Identify which cell holds the provided text, then report its (X, Y) central coordinate. 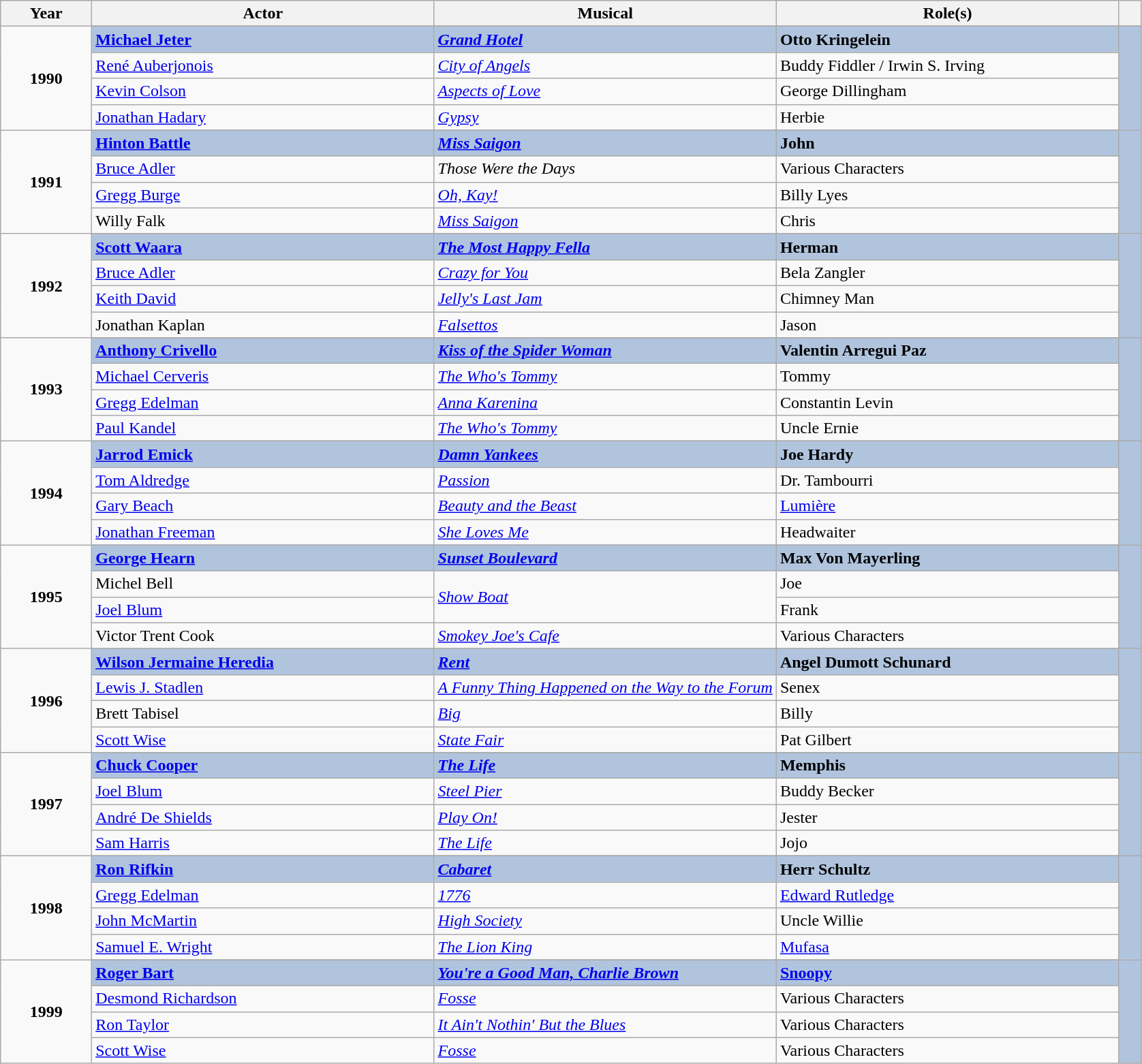
Kevin Colson (263, 91)
The Most Happy Fella (605, 247)
1776 (605, 895)
Lumière (947, 506)
Jarrod Emick (263, 454)
Willy Falk (263, 221)
Samuel E. Wright (263, 947)
Hinton Battle (263, 143)
Pat Gilbert (947, 739)
Roger Bart (263, 973)
She Loves Me (605, 532)
Headwaiter (947, 532)
Falsettos (605, 325)
Billy (947, 713)
John McMartin (263, 921)
1997 (46, 804)
Beauty and the Beast (605, 506)
Buddy Becker (947, 792)
Jason (947, 325)
1990 (46, 78)
A Funny Thing Happened on the Way to the Forum (605, 687)
Anna Karenina (605, 403)
1998 (46, 908)
1992 (46, 285)
Otto Kringelein (947, 40)
Jonathan Hadary (263, 117)
Actor (263, 14)
Oh, Kay! (605, 195)
Jonathan Freeman (263, 532)
The Lion King (605, 947)
Joe (947, 584)
1999 (46, 1012)
George Hearn (263, 558)
Keith David (263, 298)
Jojo (947, 843)
Memphis (947, 766)
Sam Harris (263, 843)
Smokey Joe's Cafe (605, 636)
Michael Cerveris (263, 377)
René Auberjonois (263, 65)
Billy Lyes (947, 195)
Chuck Cooper (263, 766)
Lewis J. Stadlen (263, 687)
Big (605, 713)
Show Boat (605, 597)
Cabaret (605, 869)
Edward Rutledge (947, 895)
Tom Aldredge (263, 480)
Chimney Man (947, 298)
Valentin Arregui Paz (947, 351)
Herman (947, 247)
Herbie (947, 117)
Snoopy (947, 973)
Joe Hardy (947, 454)
Jester (947, 817)
Anthony Crivello (263, 351)
Mufasa (947, 947)
Angel Dumott Schunard (947, 661)
Uncle Willie (947, 921)
Dr. Tambourri (947, 480)
Max Von Mayerling (947, 558)
Gary Beach (263, 506)
Grand Hotel (605, 40)
1996 (46, 700)
Those Were the Days (605, 169)
Gypsy (605, 117)
Paul Kandel (263, 428)
John (947, 143)
1995 (46, 597)
Tommy (947, 377)
It Ain't Nothin' But the Blues (605, 1024)
Passion (605, 480)
Buddy Fiddler / Irwin S. Irving (947, 65)
Herr Schultz (947, 869)
Year (46, 14)
Chris (947, 221)
1993 (46, 390)
Musical (605, 14)
High Society (605, 921)
Wilson Jermaine Heredia (263, 661)
Aspects of Love (605, 91)
Steel Pier (605, 792)
Brett Tabisel (263, 713)
Role(s) (947, 14)
Michel Bell (263, 584)
Jonathan Kaplan (263, 325)
Play On! (605, 817)
Uncle Ernie (947, 428)
Sunset Boulevard (605, 558)
Ron Taylor (263, 1024)
Frank (947, 610)
Bela Zangler (947, 272)
Michael Jeter (263, 40)
George Dillingham (947, 91)
André De Shields (263, 817)
Ron Rifkin (263, 869)
Scott Waara (263, 247)
Desmond Richardson (263, 999)
1991 (46, 182)
Kiss of the Spider Woman (605, 351)
Constantin Levin (947, 403)
Victor Trent Cook (263, 636)
You're a Good Man, Charlie Brown (605, 973)
City of Angels (605, 65)
1994 (46, 493)
Rent (605, 661)
Damn Yankees (605, 454)
Senex (947, 687)
Crazy for You (605, 272)
Jelly's Last Jam (605, 298)
State Fair (605, 739)
Gregg Burge (263, 195)
